Identify which cell holds the provided text, then report its (X, Y) central coordinate. 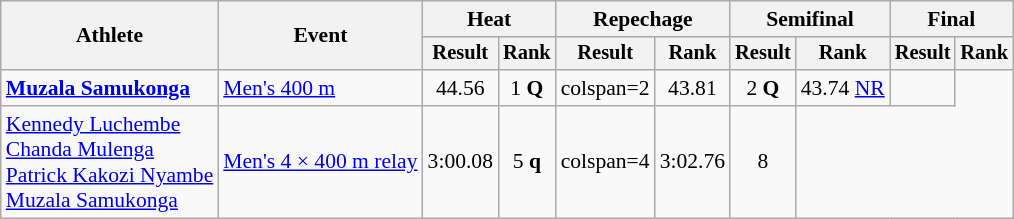
Event (320, 36)
colspan=2 (606, 88)
5 q (527, 162)
Semifinal (810, 19)
colspan=4 (606, 162)
44.56 (460, 88)
Kennedy LuchembeChanda MulengaPatrick Kakozi NyambeMuzala Samukonga (110, 162)
3:00.08 (460, 162)
8 (763, 162)
Men's 400 m (320, 88)
43.81 (692, 88)
Muzala Samukonga (110, 88)
Athlete (110, 36)
43.74 NR (843, 88)
2 Q (763, 88)
1 Q (527, 88)
Men's 4 × 400 m relay (320, 162)
3:02.76 (692, 162)
Final (952, 19)
Heat (490, 19)
Repechage (644, 19)
